From the cell containing the given text, extract its center point as (x, y) coordinate. 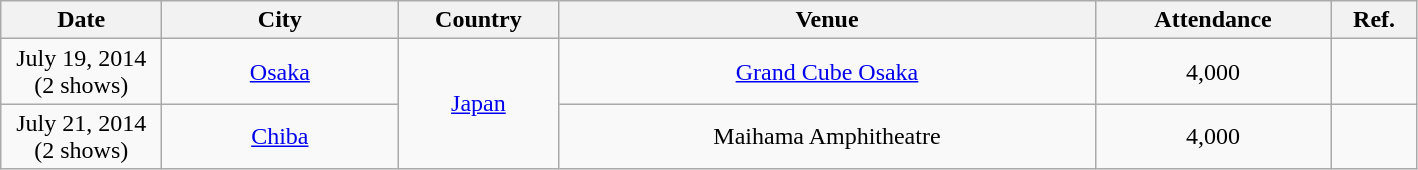
July 21, 2014 (2 shows) (82, 136)
Country (478, 20)
Grand Cube Osaka (827, 72)
Attendance (1213, 20)
Ref. (1374, 20)
Maihama Amphitheatre (827, 136)
Japan (478, 104)
Chiba (280, 136)
Date (82, 20)
Venue (827, 20)
July 19, 2014 (2 shows) (82, 72)
Osaka (280, 72)
City (280, 20)
